Return (x, y) of the center of cell containing provided text 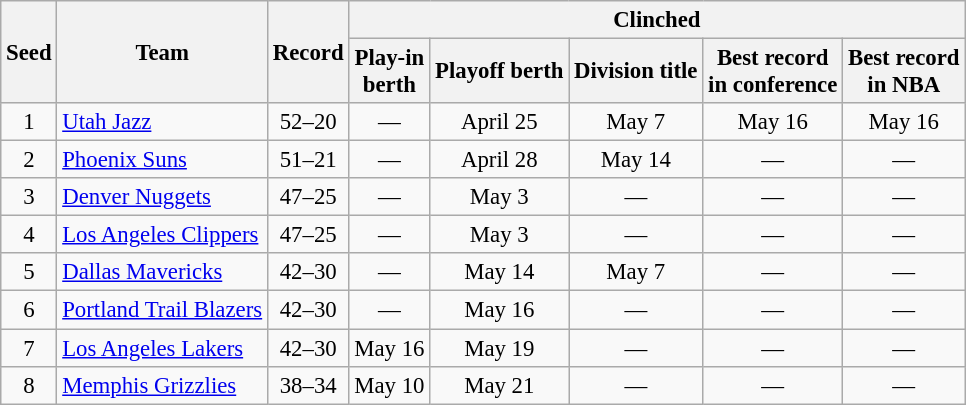
Clinched (657, 20)
Best recordin conference (773, 72)
Utah Jazz (162, 122)
May 21 (500, 385)
3 (29, 197)
Phoenix Suns (162, 160)
1 (29, 122)
Los Angeles Clippers (162, 235)
Division title (636, 72)
May 19 (500, 348)
Play-inberth (390, 72)
Seed (29, 52)
51–21 (308, 160)
2 (29, 160)
May 10 (390, 385)
Dallas Mavericks (162, 273)
52–20 (308, 122)
7 (29, 348)
5 (29, 273)
Team (162, 52)
8 (29, 385)
Portland Trail Blazers (162, 310)
April 25 (500, 122)
Best recordin NBA (904, 72)
4 (29, 235)
Playoff berth (500, 72)
Denver Nuggets (162, 197)
38–34 (308, 385)
Memphis Grizzlies (162, 385)
April 28 (500, 160)
Record (308, 52)
Los Angeles Lakers (162, 348)
6 (29, 310)
